From the cell containing the given text, extract its center point as (X, Y) coordinate. 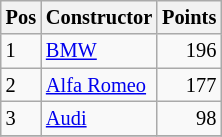
98 (189, 118)
Constructor (99, 17)
Pos (21, 17)
Points (189, 17)
Alfa Romeo (99, 85)
177 (189, 85)
3 (21, 118)
Audi (99, 118)
1 (21, 51)
BMW (99, 51)
196 (189, 51)
2 (21, 85)
